Output the (x, y) coordinate of the center of the cell containing the given text.  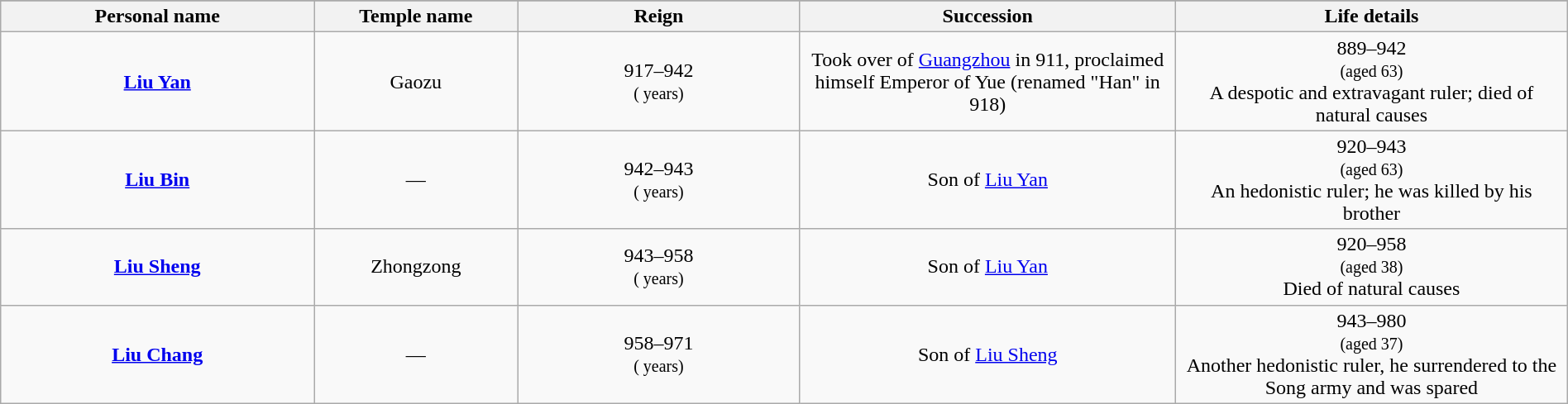
942–943( years) (658, 180)
Son of Liu Sheng (987, 354)
943–958( years) (658, 267)
Temple name (416, 17)
Gaozu (416, 81)
Reign (658, 17)
Succession (987, 17)
943–980(aged 37)Another hedonistic ruler, he surrendered to the Song army and was spared (1372, 354)
920–958(aged 38)Died of natural causes (1372, 267)
917–942( years) (658, 81)
Liu Yan (157, 81)
Took over of Guangzhou in 911, proclaimed himself Emperor of Yue (renamed "Han" in 918) (987, 81)
920–943(aged 63)An hedonistic ruler; he was killed by his brother (1372, 180)
889–942(aged 63)A despotic and extravagant ruler; died of natural causes (1372, 81)
Liu Chang (157, 354)
Liu Sheng (157, 267)
Life details (1372, 17)
Personal name (157, 17)
Liu Bin (157, 180)
958–971( years) (658, 354)
Zhongzong (416, 267)
